Return the [x, y] coordinate for the center point of the cell that contains the specified text.  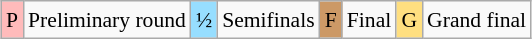
Grand final [476, 20]
G [409, 20]
P [12, 20]
Semifinals [268, 20]
Final [370, 20]
Preliminary round [107, 20]
½ [204, 20]
F [331, 20]
